Identify which cell holds the provided text, then report its (X, Y) central coordinate. 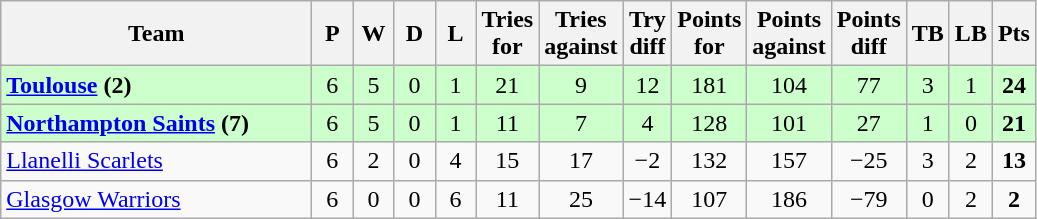
24 (1014, 85)
186 (789, 199)
17 (581, 161)
27 (868, 123)
−2 (648, 161)
Northampton Saints (7) (156, 123)
Tries against (581, 34)
D (414, 34)
181 (710, 85)
Glasgow Warriors (156, 199)
Points for (710, 34)
128 (710, 123)
L (456, 34)
−79 (868, 199)
TB (928, 34)
Tries for (508, 34)
77 (868, 85)
W (374, 34)
LB (970, 34)
Llanelli Scarlets (156, 161)
132 (710, 161)
−25 (868, 161)
Toulouse (2) (156, 85)
101 (789, 123)
−14 (648, 199)
9 (581, 85)
Pts (1014, 34)
Points against (789, 34)
104 (789, 85)
Points diff (868, 34)
15 (508, 161)
P (332, 34)
7 (581, 123)
25 (581, 199)
13 (1014, 161)
107 (710, 199)
157 (789, 161)
12 (648, 85)
Try diff (648, 34)
Team (156, 34)
